Search for the cell housing the specified text and yield its (X, Y) center coordinate. 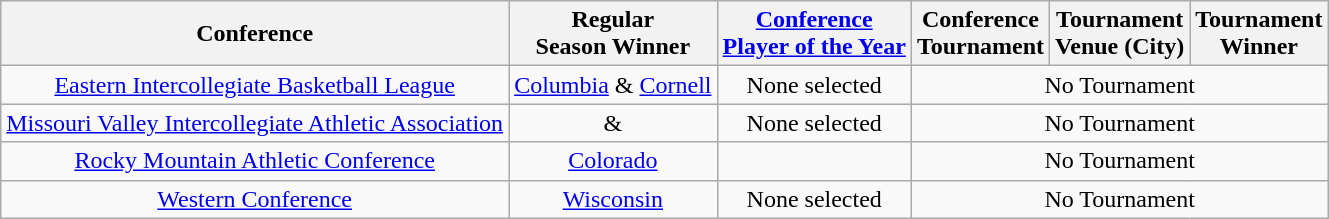
Colorado (613, 161)
Conference (255, 34)
Missouri Valley Intercollegiate Athletic Association (255, 123)
Regular Season Winner (613, 34)
Conference Tournament (980, 34)
Western Conference (255, 199)
& (613, 123)
Columbia & Cornell (613, 85)
Conference Player of the Year (814, 34)
Tournament Winner (1259, 34)
Tournament Venue (City) (1120, 34)
Wisconsin (613, 199)
Rocky Mountain Athletic Conference (255, 161)
Eastern Intercollegiate Basketball League (255, 85)
